Output the (x, y) coordinate of the center of the cell containing the given text.  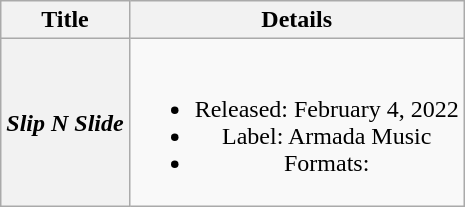
Slip N Slide (65, 122)
Details (296, 20)
Title (65, 20)
Released: February 4, 2022Label: Armada MusicFormats: (296, 122)
